Extract the (x, y) coordinate from the center of the cell holding the provided text.  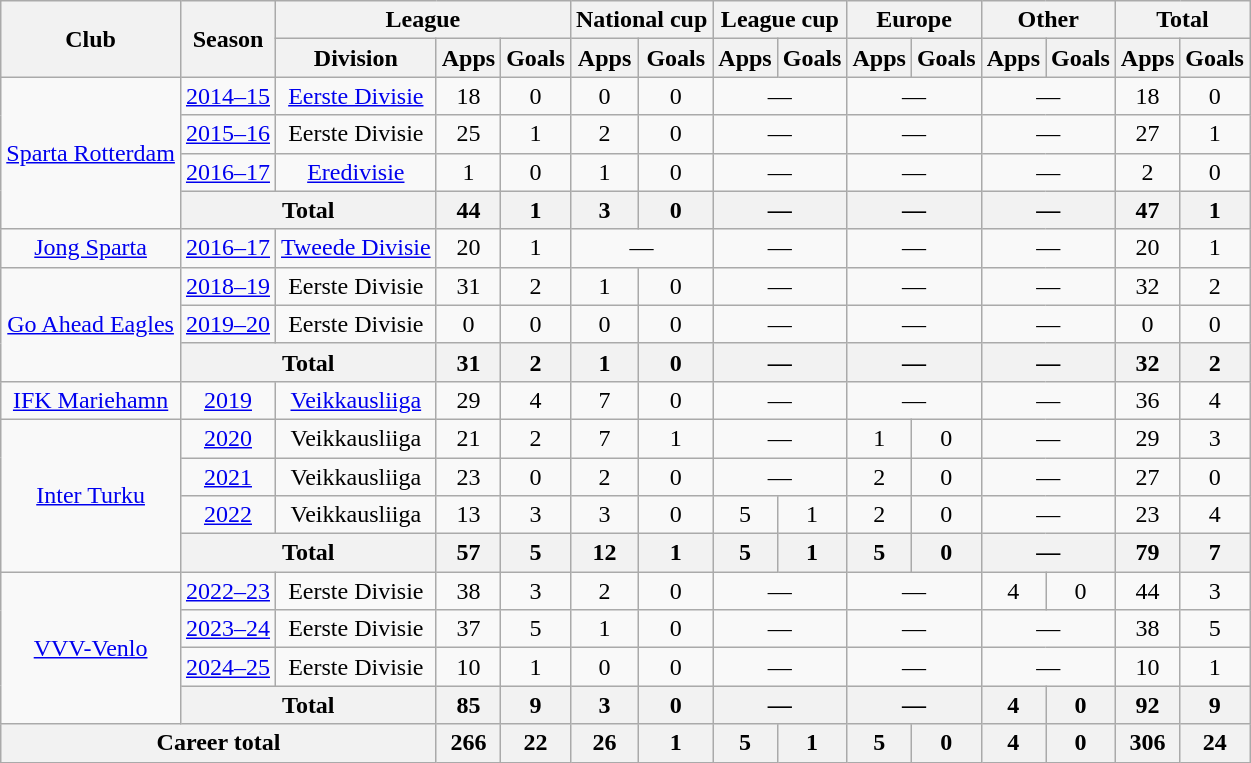
Europe (914, 20)
12 (604, 553)
85 (468, 705)
Division (356, 58)
2014–15 (228, 96)
2022–23 (228, 591)
Tweede Divisie (356, 248)
Other (1048, 20)
Eredivisie (356, 172)
21 (468, 438)
79 (1147, 553)
2024–25 (228, 667)
2015–16 (228, 134)
22 (536, 743)
266 (468, 743)
57 (468, 553)
Career total (218, 743)
Go Ahead Eagles (91, 324)
24 (1215, 743)
Sparta Rotterdam (91, 153)
League (424, 20)
Club (91, 39)
2018–19 (228, 286)
13 (468, 515)
Jong Sparta (91, 248)
36 (1147, 400)
2019–20 (228, 324)
306 (1147, 743)
2022 (228, 515)
25 (468, 134)
Season (228, 39)
2019 (228, 400)
37 (468, 629)
26 (604, 743)
2023–24 (228, 629)
92 (1147, 705)
2021 (228, 477)
VVV-Venlo (91, 648)
IFK Mariehamn (91, 400)
League cup (780, 20)
National cup (641, 20)
47 (1147, 210)
2020 (228, 438)
Inter Turku (91, 495)
